From the cell containing the given text, extract its center point as [x, y] coordinate. 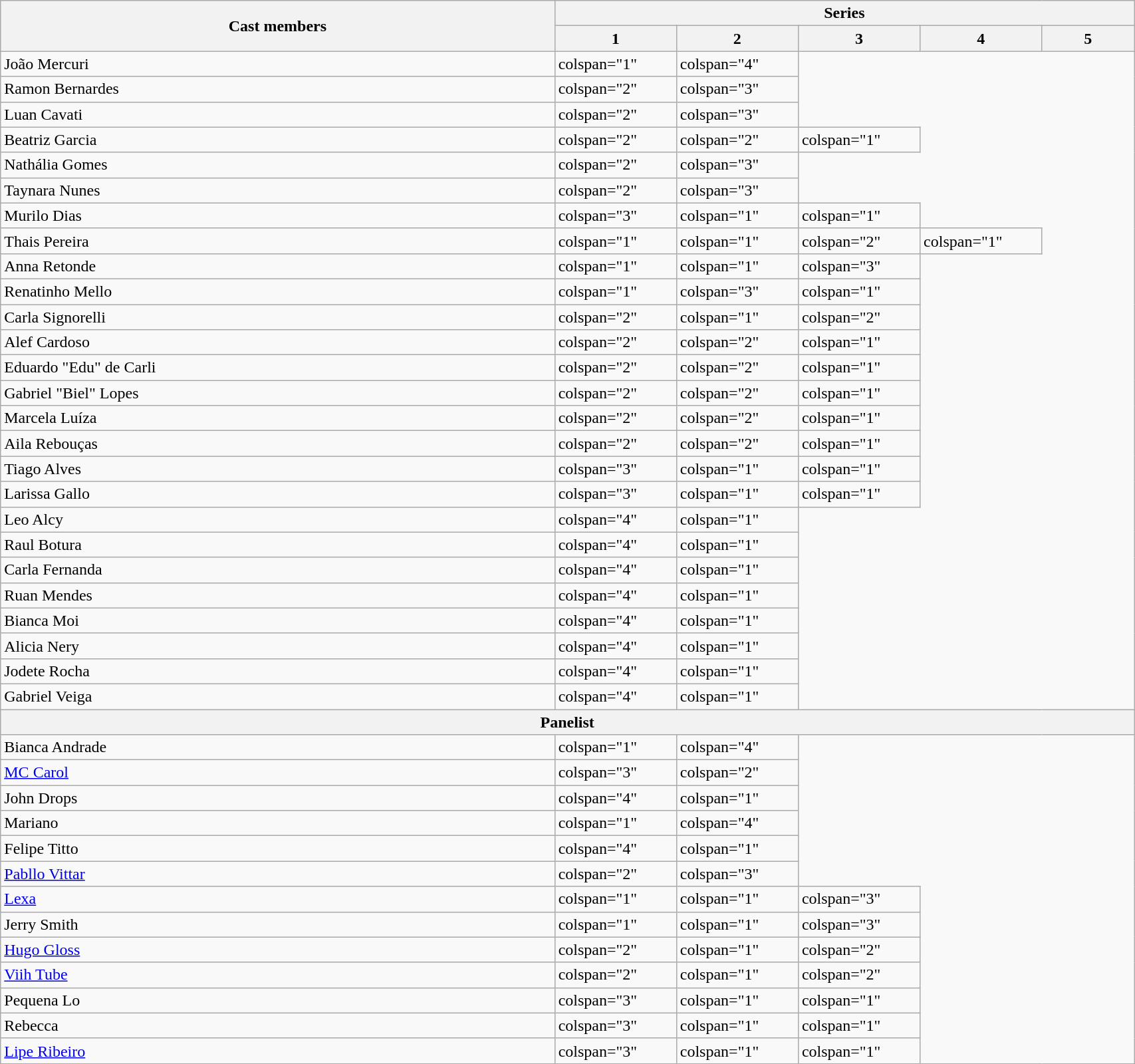
Mariano [278, 823]
Pequena Lo [278, 1000]
Anna Retonde [278, 266]
2 [737, 39]
Rebecca [278, 1025]
5 [1088, 39]
Cast members [278, 26]
Luan Cavati [278, 114]
Alicia Nery [278, 646]
Leo Alcy [278, 519]
Ramon Bernardes [278, 89]
Thais Pereira [278, 241]
Felipe Titto [278, 849]
Hugo Gloss [278, 950]
Beatriz Garcia [278, 140]
Gabriel Veiga [278, 696]
Renatinho Mello [278, 291]
Ruan Mendes [278, 595]
Larissa Gallo [278, 494]
Taynara Nunes [278, 190]
John Drops [278, 798]
3 [859, 39]
Jerry Smith [278, 924]
Pabllo Vittar [278, 874]
Nathália Gomes [278, 165]
1 [616, 39]
4 [981, 39]
Murilo Dias [278, 215]
Bianca Andrade [278, 747]
Bianca Moi [278, 620]
Carla Signorelli [278, 317]
Series [844, 13]
Aila Rebouças [278, 444]
Raul Botura [278, 545]
Lipe Ribeiro [278, 1051]
Eduardo "Edu" de Carli [278, 368]
Marcela Luíza [278, 418]
Carla Fernanda [278, 570]
Jodete Rocha [278, 671]
Viih Tube [278, 975]
Alef Cardoso [278, 342]
Gabriel "Biel" Lopes [278, 393]
Lexa [278, 899]
MC Carol [278, 773]
Panelist [568, 722]
Tiago Alves [278, 469]
João Mercuri [278, 64]
